Determine the [X, Y] coordinate at the center of the cell enclosing the given text.  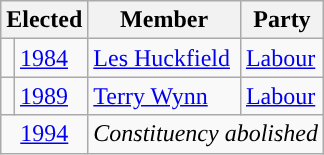
Member [164, 20]
Terry Wynn [164, 96]
1984 [50, 58]
1994 [44, 134]
Constituency abolished [206, 134]
1989 [50, 96]
Les Huckfield [164, 58]
Elected [44, 20]
Party [282, 20]
